Provide the (X, Y) coordinate of the cell's center where the given text is located.  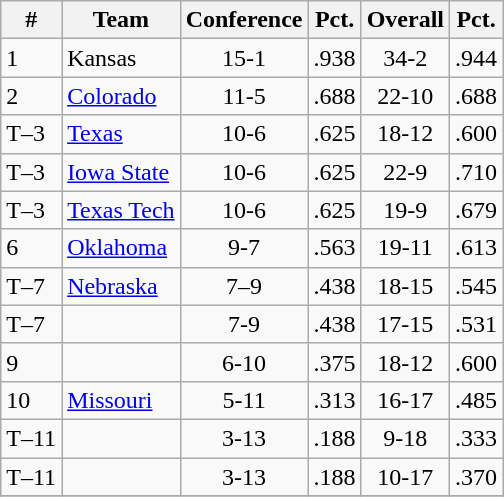
22-10 (405, 96)
7-9 (244, 324)
9-7 (244, 248)
9 (32, 362)
.333 (476, 438)
34-2 (405, 58)
17-15 (405, 324)
.531 (476, 324)
Nebraska (122, 286)
.944 (476, 58)
Texas (122, 134)
.679 (476, 210)
6 (32, 248)
16-17 (405, 400)
.563 (334, 248)
1 (32, 58)
19-9 (405, 210)
.313 (334, 400)
10 (32, 400)
Kansas (122, 58)
.710 (476, 172)
.545 (476, 286)
Team (122, 20)
.938 (334, 58)
# (32, 20)
.375 (334, 362)
7–9 (244, 286)
Texas Tech (122, 210)
6-10 (244, 362)
11-5 (244, 96)
2 (32, 96)
Missouri (122, 400)
Conference (244, 20)
.613 (476, 248)
10-17 (405, 477)
Iowa State (122, 172)
18-15 (405, 286)
15-1 (244, 58)
Colorado (122, 96)
.485 (476, 400)
Overall (405, 20)
5-11 (244, 400)
9-18 (405, 438)
Oklahoma (122, 248)
.370 (476, 477)
19-11 (405, 248)
22-9 (405, 172)
